Pinpoint the cell where the given text exists, returning its [X, Y] midpoint coordinate. 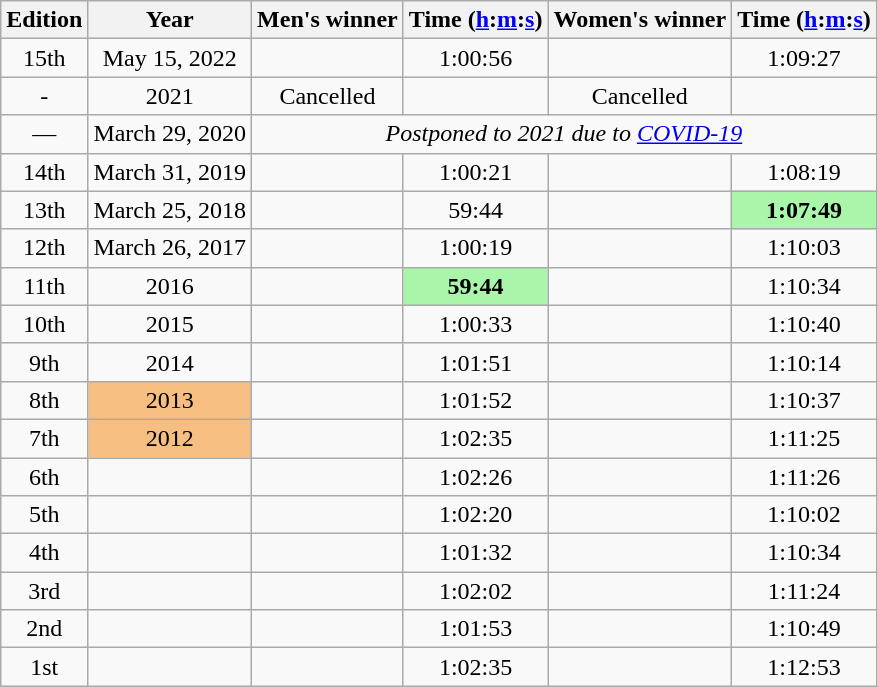
2nd [44, 629]
March 31, 2019 [170, 172]
8th [44, 400]
March 29, 2020 [170, 134]
1:00:21 [476, 172]
1:01:53 [476, 629]
Men's winner [328, 20]
2012 [170, 438]
1:00:19 [476, 248]
4th [44, 553]
- [44, 96]
11th [44, 286]
Edition [44, 20]
1:10:40 [804, 324]
10th [44, 324]
1:10:14 [804, 362]
1:11:25 [804, 438]
2013 [170, 400]
9th [44, 362]
5th [44, 515]
1:11:26 [804, 477]
1:11:24 [804, 591]
1:00:56 [476, 58]
1:01:51 [476, 362]
14th [44, 172]
2014 [170, 362]
1:01:32 [476, 553]
Women's winner [640, 20]
1:09:27 [804, 58]
3rd [44, 591]
1st [44, 667]
1:07:49 [804, 210]
1:01:52 [476, 400]
2021 [170, 96]
13th [44, 210]
1:10:37 [804, 400]
1:10:02 [804, 515]
March 26, 2017 [170, 248]
1:00:33 [476, 324]
15th [44, 58]
1:10:03 [804, 248]
Year [170, 20]
1:08:19 [804, 172]
— [44, 134]
May 15, 2022 [170, 58]
Postponed to 2021 due to COVID-19 [564, 134]
1:02:26 [476, 477]
2015 [170, 324]
1:02:20 [476, 515]
1:02:02 [476, 591]
1:10:49 [804, 629]
7th [44, 438]
March 25, 2018 [170, 210]
12th [44, 248]
1:12:53 [804, 667]
2016 [170, 286]
6th [44, 477]
